Find where the given text appears and provide that cell's center as (X, Y) coordinate. 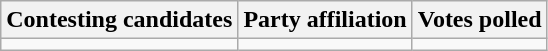
Votes polled (480, 20)
Party affiliation (325, 20)
Contesting candidates (120, 20)
